Return [x, y] of the center of cell containing provided text 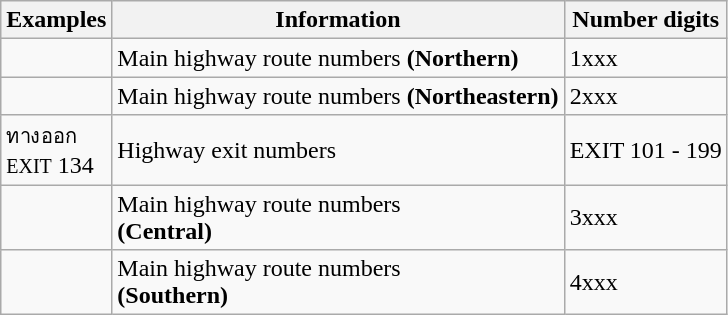
3xxx [646, 216]
ทางออกEXIT 134 [56, 150]
Examples [56, 20]
Number digits [646, 20]
Information [338, 20]
Main highway route numbers(Central) [338, 216]
Main highway route numbers (Northeastern) [338, 96]
4xxx [646, 282]
Main highway route numbers(Southern) [338, 282]
2xxx [646, 96]
1xxx [646, 58]
Main highway route numbers (Northern) [338, 58]
EXIT 101 - 199 [646, 150]
Highway exit numbers [338, 150]
